Return the [x, y] coordinate for the center point of the cell that contains the specified text.  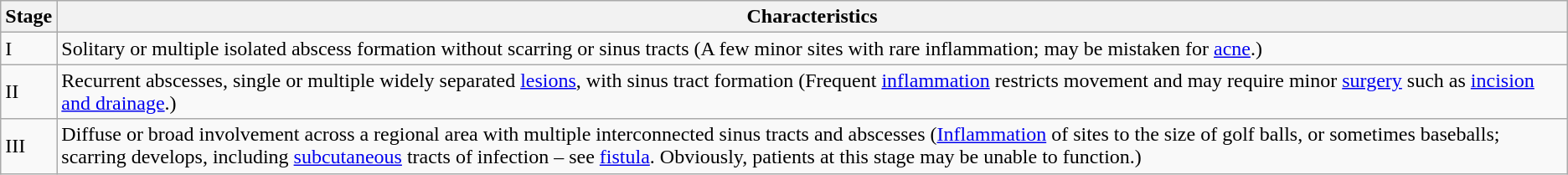
I [28, 49]
III [28, 146]
Stage [28, 17]
Characteristics [812, 17]
II [28, 92]
